Find where the given text appears and provide that cell's center as (x, y) coordinate. 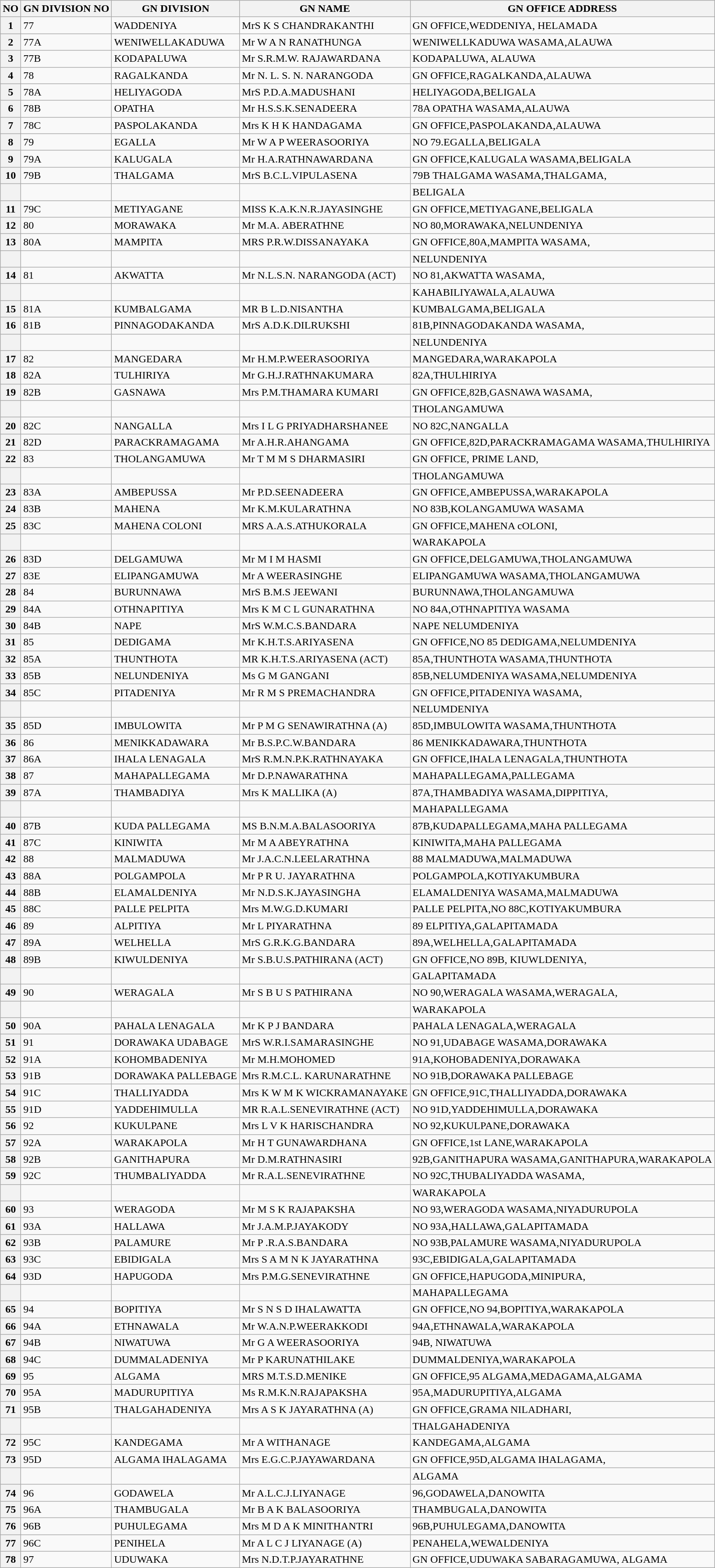
PASPOLAKANDA (176, 125)
82D (67, 442)
Mrs E.G.C.P.JAYAWARDANA (325, 1459)
GODAWELA (176, 1493)
44 (11, 892)
NIWATUWA (176, 1343)
77A (67, 42)
DELGAMUWA (176, 559)
WADDENIYA (176, 25)
85C (67, 692)
7 (11, 125)
2 (11, 42)
89A (67, 942)
81A (67, 309)
MAHENA (176, 509)
Mr K.M.KULARATHNA (325, 509)
MADURUPITIYA (176, 1393)
MANGEDARA (176, 359)
HALLAWA (176, 1226)
MrS K S CHANDRAKANTHI (325, 25)
ETHNAWALA (176, 1326)
92C (67, 1176)
MAMPITA (176, 242)
Mr S.B.U.S.PATHIRANA (ACT) (325, 959)
KALUGALA (176, 159)
88B (67, 892)
PENIHELA (176, 1543)
85B,NELUMDENIYA WASAMA,NELUMDENIYA (563, 676)
90A (67, 1026)
Mr S B U S PATHIRANA (325, 992)
11 (11, 209)
THALLIYADDA (176, 1093)
82A,THULHIRIYA (563, 375)
GN NAME (325, 9)
87A (67, 793)
THUNTHOTA (176, 659)
82A (67, 375)
95B (67, 1409)
YADDEHIMULLA (176, 1109)
NAPE NELUMDENIYA (563, 626)
ELAMALDENIYA (176, 892)
86 MENIKKADAWARA,THUNTHOTA (563, 743)
Mrs M D A K MINITHANTRI (325, 1526)
Mrs R.M.C.L. KARUNARATHNE (325, 1076)
GN OFFICE,NO 89B, KIUWLDENIYA, (563, 959)
Mr P.D.SEENADEERA (325, 492)
36 (11, 743)
MAHAPALLEGAMA,PALLEGAMA (563, 776)
10 (11, 175)
NO 93B,PALAMURE WASAMA,NIYADURUPOLA (563, 1242)
MrS G.R.K.G.BANDARA (325, 942)
71 (11, 1409)
EGALLA (176, 142)
NO 84A,OTHNAPITIYA WASAMA (563, 609)
NELUMDENIYA (563, 709)
Ms R.M.K.N.RAJAPAKSHA (325, 1393)
60 (11, 1209)
MS B.N.M.A.BALASOORIYA (325, 826)
22 (11, 459)
Mrs I L G PRIYADHARSHANEE (325, 425)
73 (11, 1459)
PINNAGODAKANDA (176, 326)
ALGAMA IHALAGAMA (176, 1459)
79B THALGAMA WASAMA,THALGAMA, (563, 175)
15 (11, 309)
GN OFFICE,KALUGALA WASAMA,BELIGALA (563, 159)
54 (11, 1093)
METIYAGANE (176, 209)
87B,KUDAPALLEGAMA,MAHA PALLEGAMA (563, 826)
PARACKRAMAGAMA (176, 442)
MrS R.M.N.P.K.RATHNAYAKA (325, 759)
MR K.H.T.S.ARIYASENA (ACT) (325, 659)
PENAHELA,WEWALDENIYA (563, 1543)
GN OFFICE,MAHENA cOLONI, (563, 526)
85A (67, 659)
Mr S N S D IHALAWATTA (325, 1310)
33 (11, 676)
Mr D.M.RATHNASIRI (325, 1159)
NAPE (176, 626)
70 (11, 1393)
94B, NIWATUWA (563, 1343)
TULHIRIYA (176, 375)
86A (67, 759)
NO 91B,DORAWAKA PALLEBAGE (563, 1076)
HAPUGODA (176, 1276)
65 (11, 1310)
79C (67, 209)
PAHALA LENAGALA,WERAGALA (563, 1026)
Mr N.L.S.N. NARANGODA (ACT) (325, 276)
GANITHAPURA (176, 1159)
BURUNNAWA,THOLANGAMUWA (563, 592)
NO 92C,THUBALIYADDA WASAMA, (563, 1176)
THAMBUGALA,DANOWITA (563, 1509)
DORAWAKA PALLEBAGE (176, 1076)
NO 92,KUKULPANE,DORAWAKA (563, 1126)
89B (67, 959)
NO 93A,HALLAWA,GALAPITAMADA (563, 1226)
40 (11, 826)
MENIKKADAWARA (176, 743)
MAHENA COLONI (176, 526)
HELIYAGODA (176, 92)
Mr M.A. ABERATHNE (325, 226)
GN OFFICE,NO 94,BOPITIYA,WARAKAPOLA (563, 1310)
39 (11, 793)
NO 83B,KOLANGAMUWA WASAMA (563, 509)
85 (67, 642)
96 (67, 1493)
84 (67, 592)
4 (11, 75)
THAMBADIYA (176, 793)
Mr J.A.C.N.LEELARATHNA (325, 859)
Mrs M.W.G.D.KUMARI (325, 909)
Mr G A WEERASOORIYA (325, 1343)
Mr A.L.C.J.LIYANAGE (325, 1493)
63 (11, 1259)
ELIPANGAMUWA (176, 576)
72 (11, 1443)
76 (11, 1526)
57 (11, 1143)
GN OFFICE,82D,PARACKRAMAGAMA WASAMA,THULHIRIYA (563, 442)
96,GODAWELA,DANOWITA (563, 1493)
78A (67, 92)
Mr M I M HASMI (325, 559)
GN OFFICE ADDRESS (563, 9)
MrS B.C.L.VIPULASENA (325, 175)
MR R.A.L.SENEVIRATHNE (ACT) (325, 1109)
14 (11, 276)
WENIWELLKADUWA WASAMA,ALAUWA (563, 42)
MRS P.R.W.DISSANAYAKA (325, 242)
MRS A.A.S.ATHUKORALA (325, 526)
PALLE PELPITA,NO 88C,KOTIYAKUMBURA (563, 909)
82 (67, 359)
80 (67, 226)
PAHALA LENAGALA (176, 1026)
MrS B.M.S JEEWANI (325, 592)
25 (11, 526)
31 (11, 642)
DUMMALADENIYA (176, 1359)
WENIWELLAKADUWA (176, 42)
37 (11, 759)
DUMMALDENIYA,WARAKAPOLA (563, 1359)
93D (67, 1276)
20 (11, 425)
KANDEGAMA (176, 1443)
48 (11, 959)
KODAPALUWA, ALAUWA (563, 59)
85D (67, 726)
NO 81,AKWATTA WASAMA, (563, 276)
Mr L PIYARATHNA (325, 926)
Mr W A N RANATHUNGA (325, 42)
91A,KOHOBADENIYA,DORAWAKA (563, 1059)
21 (11, 442)
BELIGALA (563, 192)
MR B L.D.NISANTHA (325, 309)
MRS M.T.S.D.MENIKE (325, 1376)
89 (67, 926)
DEDIGAMA (176, 642)
GN OFFICE,DELGAMUWA,THOLANGAMUWA (563, 559)
PITADENIYA (176, 692)
Mr B A K BALASOORIYA (325, 1509)
87A,THAMBADIYA WASAMA,DIPPITIYA, (563, 793)
Mr A WITHANAGE (325, 1443)
95 (67, 1376)
GALAPITAMADA (563, 976)
84B (67, 626)
MORAWAKA (176, 226)
12 (11, 226)
87B (67, 826)
PALAMURE (176, 1242)
91C (67, 1093)
Mrs S A M N K JAYARATHNA (325, 1259)
88 MALMADUWA,MALMADUWA (563, 859)
Mrs A S K JAYARATHNA (A) (325, 1409)
PALLE PELPITA (176, 909)
KANDEGAMA,ALGAMA (563, 1443)
NO 79.EGALLA,BELIGALA (563, 142)
95A (67, 1393)
41 (11, 842)
NO 80,MORAWAKA,NELUNDENIYA (563, 226)
56 (11, 1126)
WELHELLA (176, 942)
UDUWAKA (176, 1560)
23 (11, 492)
AMBEPUSSA (176, 492)
Mr H.S.S.K.SENADEERA (325, 109)
Mr B.S.P.C.W.BANDARA (325, 743)
GN OFFICE,PITADENIYA WASAMA, (563, 692)
Mrs N.D.T.P.JAYARATHNE (325, 1560)
26 (11, 559)
IHALA LENAGALA (176, 759)
NO 91D,YADDEHIMULLA,DORAWAKA (563, 1109)
55 (11, 1109)
GN OFFICE,UDUWAKA SABARAGAMUWA, ALGAMA (563, 1560)
81B (67, 326)
66 (11, 1326)
93A (67, 1226)
96B,PUHULEGAMA,DANOWITA (563, 1526)
GN OFFICE, PRIME LAND, (563, 459)
88 (67, 859)
94A,ETHNAWALA,WARAKAPOLA (563, 1326)
83A (67, 492)
93C,EBIDIGALA,GALAPITAMADA (563, 1259)
GN OFFICE,91C,THALLIYADDA,DORAWAKA (563, 1093)
1 (11, 25)
Mr M A ABEYRATHNA (325, 842)
MISS K.A.K.N.R.JAYASINGHE (325, 209)
ELAMALDENIYA WASAMA,MALMADUWA (563, 892)
KUMBALGAMA,BELIGALA (563, 309)
77B (67, 59)
86 (67, 743)
MANGEDARA,WARAKAPOLA (563, 359)
GN OFFICE,RAGALKANDA,ALAUWA (563, 75)
WERAGALA (176, 992)
KOHOMBADENIYA (176, 1059)
GN DIVISION NO (67, 9)
88C (67, 909)
91 (67, 1043)
59 (11, 1176)
NO 91,UDABAGE WASAMA,DORAWAKA (563, 1043)
50 (11, 1026)
Mr M.H.MOHOMED (325, 1059)
64 (11, 1276)
NANGALLA (176, 425)
Mrs L V K HARISCHANDRA (325, 1126)
GN OFFICE,WEDDENIYA, HELAMADA (563, 25)
49 (11, 992)
MrS A.D.K.DILRUKSHI (325, 326)
KUDA PALLEGAMA (176, 826)
96B (67, 1526)
Mrs P.M.G.SENEVIRATHNE (325, 1276)
KUKULPANE (176, 1126)
GN OFFICE,IHALA LENAGALA,THUNTHOTA (563, 759)
AKWATTA (176, 276)
Mr H T GUNAWARDHANA (325, 1143)
83E (67, 576)
79B (67, 175)
79 (67, 142)
Mrs K W M K WICKRAMANAYAKE (325, 1093)
OTHNAPITIYA (176, 609)
93 (67, 1209)
THALGAMA (176, 175)
Mr W.A.N.P.WEERAKKODI (325, 1326)
19 (11, 392)
Mr G.H.J.RATHNAKUMARA (325, 375)
MrS W.R.I.SAMARASINGHE (325, 1043)
97 (67, 1560)
24 (11, 509)
5 (11, 92)
GASNAWA (176, 392)
PUHULEGAMA (176, 1526)
GN OFFICE,AMBEPUSSA,WARAKAPOLA (563, 492)
58 (11, 1159)
18 (11, 375)
Mr P .R.A.S.BANDARA (325, 1242)
92B (67, 1159)
WERAGODA (176, 1209)
Mrs P.M.THAMARA KUMARI (325, 392)
83 (67, 459)
BURUNNAWA (176, 592)
96C (67, 1543)
87C (67, 842)
83B (67, 509)
79A (67, 159)
16 (11, 326)
Mr H.A.RATHNAWARDANA (325, 159)
75 (11, 1509)
35 (11, 726)
KUMBALGAMA (176, 309)
95A,MADURUPITIYA,ALGAMA (563, 1393)
27 (11, 576)
GN OFFICE,GRAMA NILADHARI, (563, 1409)
78B (67, 109)
87 (67, 776)
KAHABILIYAWALA,ALAUWA (563, 292)
91D (67, 1109)
Mrs K M C L GUNARATHNA (325, 609)
Mr P R U. JAYARATHNA (325, 876)
88A (67, 876)
46 (11, 926)
3 (11, 59)
GN DIVISION (176, 9)
THAMBUGALA (176, 1509)
MrS W.M.C.S.BANDARA (325, 626)
91A (67, 1059)
Mrs K MALLIKA (A) (325, 793)
8 (11, 142)
Mr R.A.L.SENEVIRATHNE (325, 1176)
RAGALKANDA (176, 75)
POLGAMPOLA (176, 876)
84A (67, 609)
43 (11, 876)
Mr M S K RAJAPAKSHA (325, 1209)
THUMBALIYADDA (176, 1176)
53 (11, 1076)
85A,THUNTHOTA WASAMA,THUNTHOTA (563, 659)
Mr T M M S DHARMASIRI (325, 459)
92A (67, 1143)
78A OPATHA WASAMA,ALAUWA (563, 109)
EBIDIGALA (176, 1259)
NO 90,WERAGALA WASAMA,WERAGALA, (563, 992)
GN OFFICE,82B,GASNAWA WASAMA, (563, 392)
Mr R M S PREMACHANDRA (325, 692)
KINIWITA (176, 842)
GN OFFICE,HAPUGODA,MINIPURA, (563, 1276)
82C (67, 425)
61 (11, 1226)
Mr A.H.R.AHANGAMA (325, 442)
NO (11, 9)
Mrs K H K HANDAGAMA (325, 125)
51 (11, 1043)
67 (11, 1343)
Mr N.D.S.K.JAYASINGHA (325, 892)
62 (11, 1242)
94A (67, 1326)
KINIWITA,MAHA PALLEGAMA (563, 842)
BOPITIYA (176, 1310)
GN OFFICE,NO 85 DEDIGAMA,NELUMDENIYA (563, 642)
91B (67, 1076)
94B (67, 1343)
34 (11, 692)
Mr P KARUNATHILAKE (325, 1359)
MALMADUWA (176, 859)
94 (67, 1310)
69 (11, 1376)
83D (67, 559)
81 (67, 276)
Mr P M G SENAWIRATHNA (A) (325, 726)
85D,IMBULOWITA WASAMA,THUNTHOTA (563, 726)
KODAPALUWA (176, 59)
DORAWAKA UDABAGE (176, 1043)
13 (11, 242)
GN OFFICE,95 ALGAMA,MEDAGAMA,ALGAMA (563, 1376)
95C (67, 1443)
94C (67, 1359)
47 (11, 942)
Mr K P J BANDARA (325, 1026)
93B (67, 1242)
82B (67, 392)
74 (11, 1493)
ALPITIYA (176, 926)
29 (11, 609)
Ms G M GANGANI (325, 676)
Mr N. L. S. N. NARANGODA (325, 75)
HELIYAGODA,BELIGALA (563, 92)
Mr A WEERASINGHE (325, 576)
GN OFFICE,95D,ALGAMA IHALAGAMA, (563, 1459)
GN OFFICE,METIYAGANE,BELIGALA (563, 209)
IMBULOWITA (176, 726)
GN OFFICE,PASPOLAKANDA,ALAUWA (563, 125)
95D (67, 1459)
45 (11, 909)
28 (11, 592)
Mr D.P.NAWARATHNA (325, 776)
Mr S.R.M.W. RAJAWARDANA (325, 59)
MrS P.D.A.MADUSHANI (325, 92)
92 (67, 1126)
Mr K.H.T.S.ARIYASENA (325, 642)
38 (11, 776)
NO 82C,NANGALLA (563, 425)
85B (67, 676)
9 (11, 159)
ELIPANGAMUWA WASAMA,THOLANGAMUWA (563, 576)
92B,GANITHAPURA WASAMA,GANITHAPURA,WARAKAPOLA (563, 1159)
17 (11, 359)
52 (11, 1059)
GN OFFICE,1st LANE,WARAKAPOLA (563, 1143)
78C (67, 125)
6 (11, 109)
81B,PINNAGODAKANDA WASAMA, (563, 326)
32 (11, 659)
KIWULDENIYA (176, 959)
OPATHA (176, 109)
90 (67, 992)
89A,WELHELLA,GALAPITAMADA (563, 942)
Mr A L C J LIYANAGE (A) (325, 1543)
68 (11, 1359)
GN OFFICE,80A,MAMPITA WASAMA, (563, 242)
Mr J.A.M.P.JAYAKODY (325, 1226)
96A (67, 1509)
30 (11, 626)
Mr W A P WEERASOORIYA (325, 142)
POLGAMPOLA,KOTIYAKUMBURA (563, 876)
42 (11, 859)
83C (67, 526)
80A (67, 242)
NO 93,WERAGODA WASAMA,NIYADURUPOLA (563, 1209)
93C (67, 1259)
Mr H.M.P.WEERASOORIYA (325, 359)
89 ELPITIYA,GALAPITAMADA (563, 926)
